Capture the cell that displays the provided text and extract its [X, Y] central coordinate. 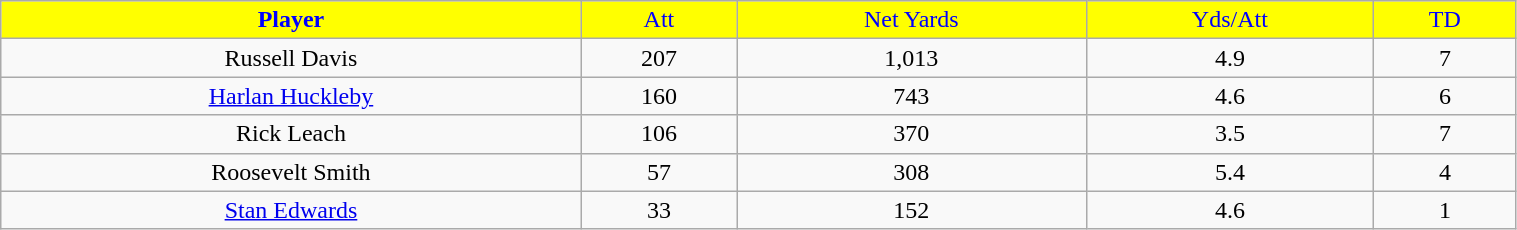
Harlan Huckleby [291, 96]
Roosevelt Smith [291, 172]
5.4 [1230, 172]
152 [912, 210]
308 [912, 172]
3.5 [1230, 134]
Rick Leach [291, 134]
33 [658, 210]
207 [658, 58]
TD [1445, 20]
370 [912, 134]
Yds/Att [1230, 20]
4 [1445, 172]
1 [1445, 210]
Net Yards [912, 20]
1,013 [912, 58]
6 [1445, 96]
4.9 [1230, 58]
Russell Davis [291, 58]
743 [912, 96]
160 [658, 96]
Stan Edwards [291, 210]
106 [658, 134]
Att [658, 20]
57 [658, 172]
Player [291, 20]
